From the cell containing the given text, extract its center point as (x, y) coordinate. 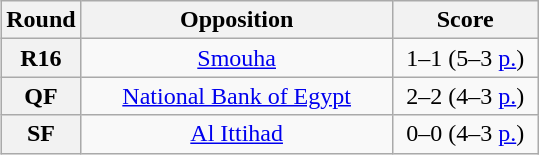
Score (465, 20)
2–2 (4–3 p.) (465, 96)
0–0 (4–3 p.) (465, 134)
Round (41, 20)
SF (41, 134)
R16 (41, 58)
Al Ittihad (236, 134)
National Bank of Egypt (236, 96)
1–1 (5–3 p.) (465, 58)
Opposition (236, 20)
Smouha (236, 58)
QF (41, 96)
